Capture the cell that displays the provided text and extract its (X, Y) central coordinate. 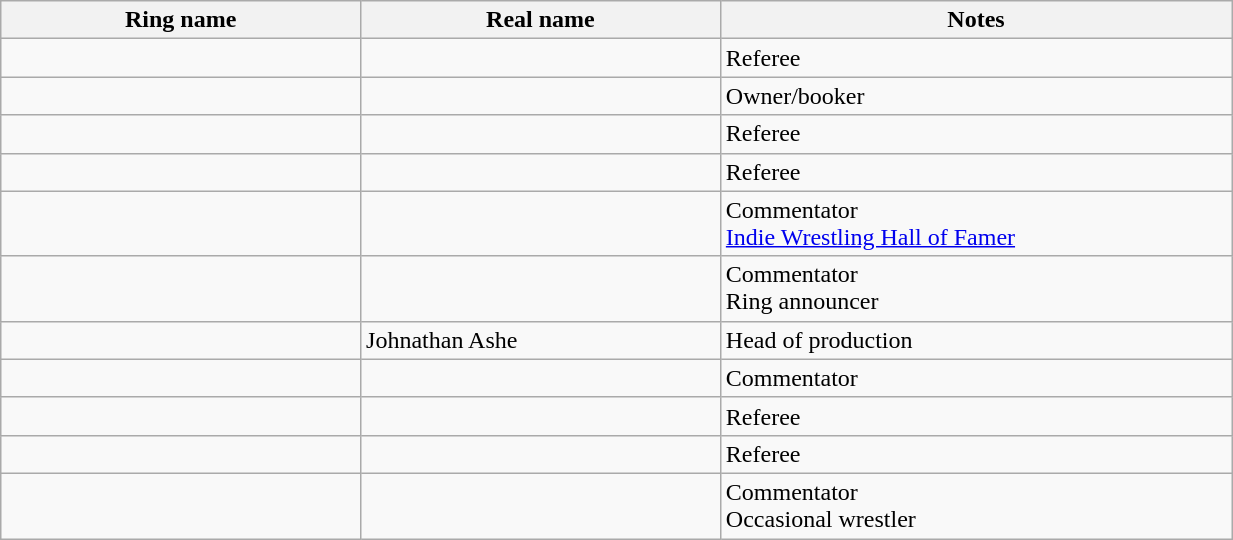
Ring name (181, 20)
Head of production (976, 340)
CommentatorRing announcer (976, 288)
Johnathan Ashe (541, 340)
Owner/booker (976, 96)
Notes (976, 20)
CommentatorOccasional wrestler (976, 506)
Commentator (976, 378)
CommentatorIndie Wrestling Hall of Famer (976, 224)
Real name (541, 20)
